Locate the cell with the specified text and output its (x, y) center coordinate. 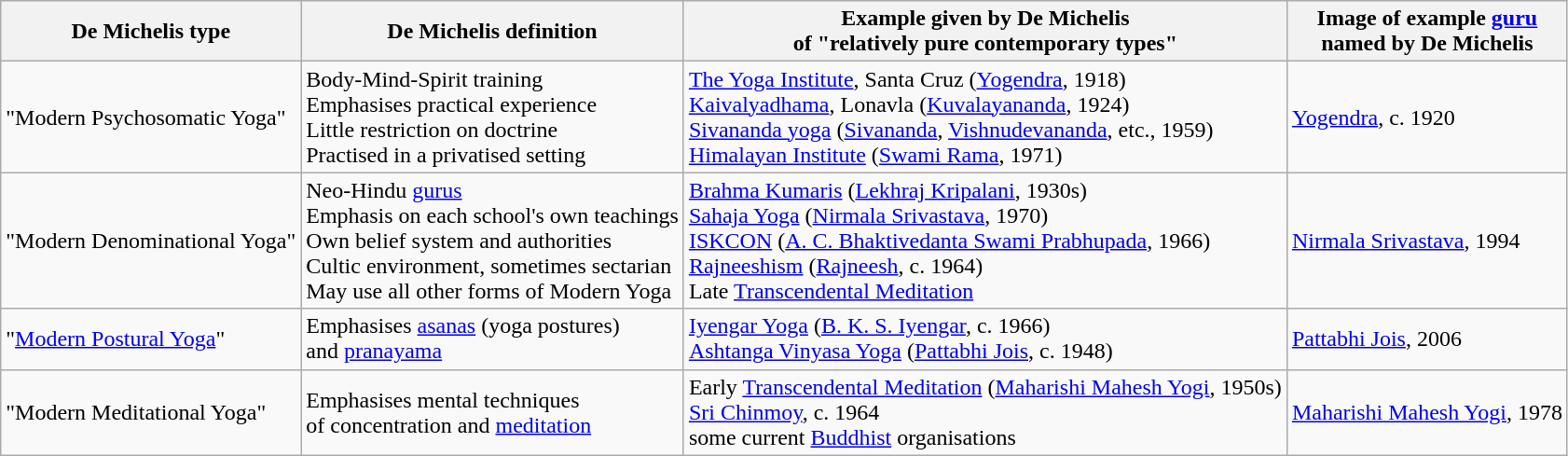
Emphasises mental techniquesof concentration and meditation (492, 412)
"Modern Psychosomatic Yoga" (151, 117)
Maharishi Mahesh Yogi, 1978 (1426, 412)
Yogendra, c. 1920 (1426, 117)
Image of example gurunamed by De Michelis (1426, 32)
Iyengar Yoga (B. K. S. Iyengar, c. 1966)Ashtanga Vinyasa Yoga (Pattabhi Jois, c. 1948) (984, 339)
"Modern Meditational Yoga" (151, 412)
Pattabhi Jois, 2006 (1426, 339)
Emphasises asanas (yoga postures)and pranayama (492, 339)
Early Transcendental Meditation (Maharishi Mahesh Yogi, 1950s)Sri Chinmoy, c. 1964some current Buddhist organisations (984, 412)
Nirmala Srivastava, 1994 (1426, 241)
Example given by De Michelisof "relatively pure contemporary types" (984, 32)
Body-Mind-Spirit trainingEmphasises practical experienceLittle restriction on doctrinePractised in a privatised setting (492, 117)
"Modern Postural Yoga" (151, 339)
De Michelis definition (492, 32)
De Michelis type (151, 32)
"Modern Denominational Yoga" (151, 241)
